Capture the cell that displays the provided text and extract its (x, y) central coordinate. 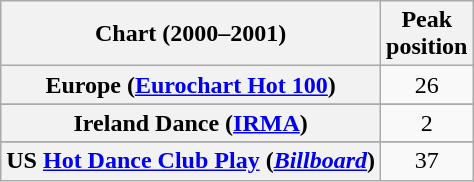
Ireland Dance (IRMA) (191, 123)
26 (427, 85)
Europe (Eurochart Hot 100) (191, 85)
Peakposition (427, 34)
37 (427, 161)
Chart (2000–2001) (191, 34)
US Hot Dance Club Play (Billboard) (191, 161)
2 (427, 123)
